Find where the given text appears and provide that cell's center as (X, Y) coordinate. 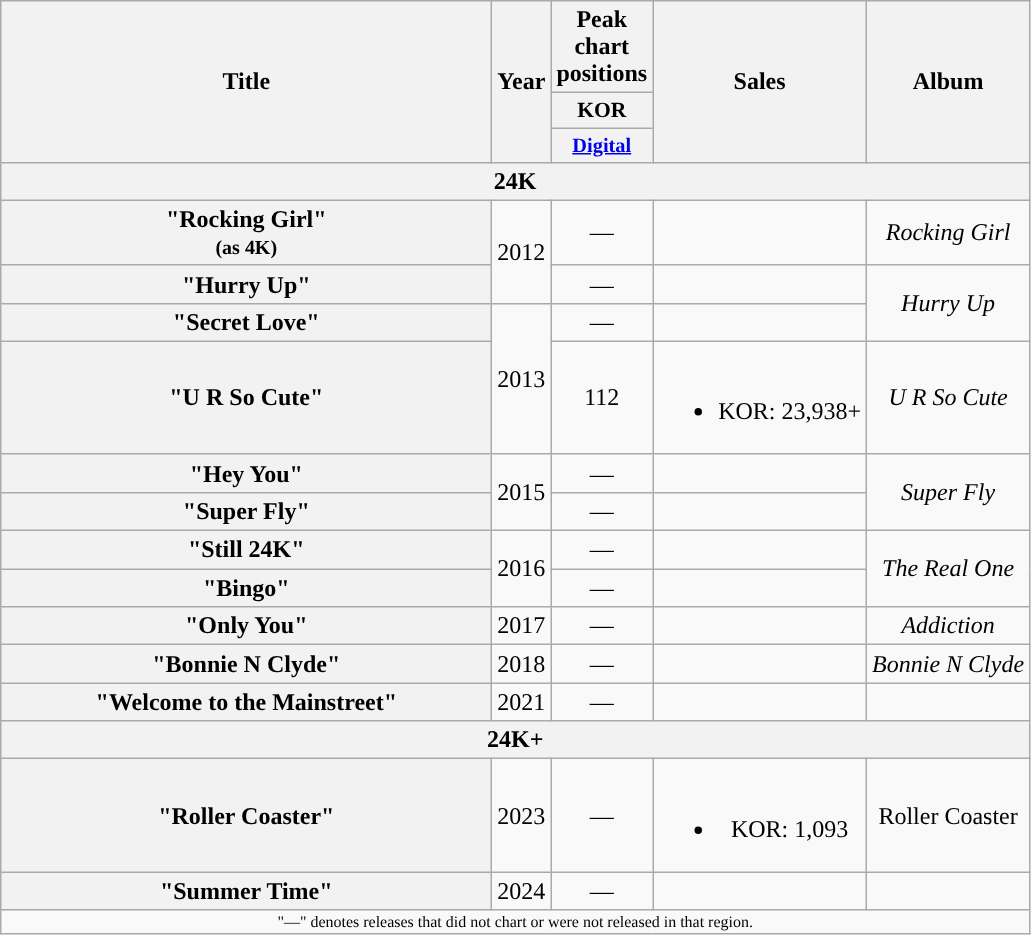
2012 (522, 252)
"Bingo" (246, 588)
Digital (602, 145)
KOR: 23,938+ (760, 398)
Roller Coaster (948, 816)
Addiction (948, 626)
U R So Cute (948, 398)
"Roller Coaster" (246, 816)
2024 (522, 891)
2015 (522, 492)
"U R So Cute" (246, 398)
"Hurry Up" (246, 284)
Hurry Up (948, 303)
"Rocking Girl"(as 4K) (246, 232)
24K (516, 181)
"Secret Love" (246, 322)
"Summer Time" (246, 891)
Sales (760, 82)
"Bonnie N Clyde" (246, 664)
Year (522, 82)
"Only You" (246, 626)
KOR: 1,093 (760, 816)
Bonnie N Clyde (948, 664)
2018 (522, 664)
2013 (522, 378)
Album (948, 82)
"Hey You" (246, 473)
24K+ (516, 740)
Peak chart positions (602, 47)
Title (246, 82)
2017 (522, 626)
The Real One (948, 569)
2023 (522, 816)
"Welcome to the Mainstreet" (246, 702)
2021 (522, 702)
"—" denotes releases that did not chart or were not released in that region. (516, 922)
2016 (522, 569)
112 (602, 398)
Rocking Girl (948, 232)
KOR (602, 111)
"Still 24K" (246, 550)
Super Fly (948, 492)
"Super Fly" (246, 511)
